Capture the cell that displays the provided text and extract its (x, y) central coordinate. 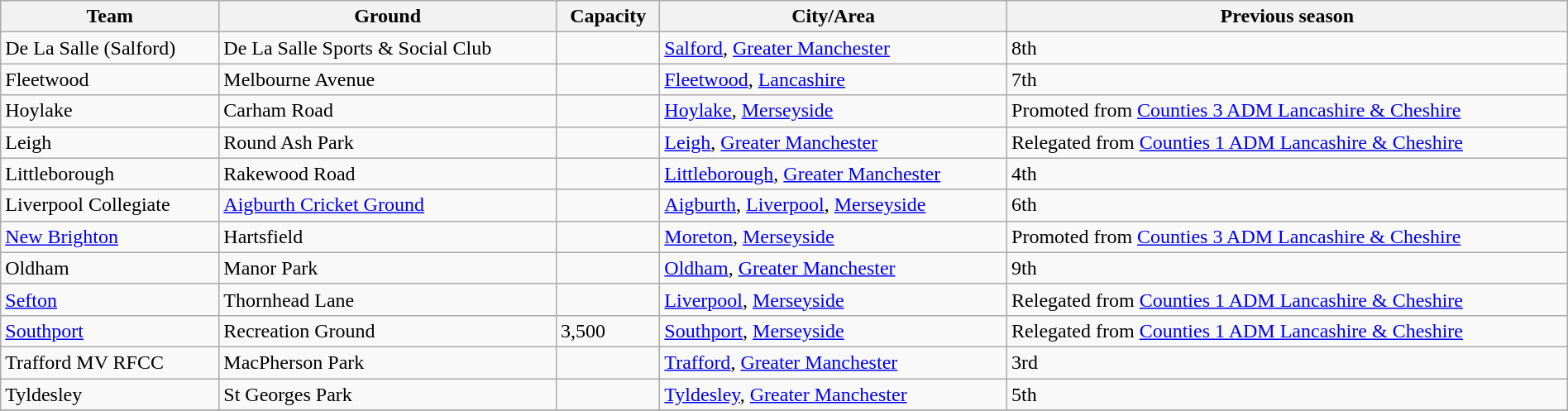
Fleetwood, Lancashire (834, 79)
Hartsfield (388, 237)
New Brighton (110, 237)
Tyldesley (110, 394)
Thornhead Lane (388, 299)
3,500 (607, 331)
De La Salle (Salford) (110, 48)
5th (1288, 394)
Littleborough (110, 174)
Carham Road (388, 111)
3rd (1288, 362)
Southport (110, 331)
Capacity (607, 17)
Hoylake, Merseyside (834, 111)
MacPherson Park (388, 362)
Liverpool, Merseyside (834, 299)
6th (1288, 205)
Aigburth Cricket Ground (388, 205)
8th (1288, 48)
City/Area (834, 17)
Leigh, Greater Manchester (834, 142)
Moreton, Merseyside (834, 237)
Liverpool Collegiate (110, 205)
Salford, Greater Manchester (834, 48)
Trafford MV RFCC (110, 362)
Team (110, 17)
Sefton (110, 299)
Aigburth, Liverpool, Merseyside (834, 205)
Hoylake (110, 111)
4th (1288, 174)
Oldham, Greater Manchester (834, 268)
Fleetwood (110, 79)
Leigh (110, 142)
7th (1288, 79)
Trafford, Greater Manchester (834, 362)
Manor Park (388, 268)
De La Salle Sports & Social Club (388, 48)
Round Ash Park (388, 142)
St Georges Park (388, 394)
Oldham (110, 268)
Ground (388, 17)
Littleborough, Greater Manchester (834, 174)
Rakewood Road (388, 174)
Recreation Ground (388, 331)
9th (1288, 268)
Southport, Merseyside (834, 331)
Melbourne Avenue (388, 79)
Tyldesley, Greater Manchester (834, 394)
Previous season (1288, 17)
